Provide the (X, Y) coordinate of the cell's center where the given text is located.  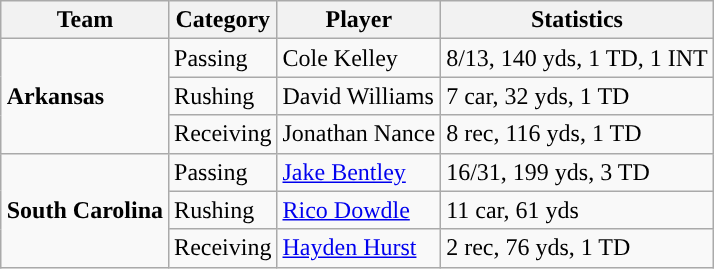
16/31, 199 yds, 3 TD (578, 172)
Cole Kelley (359, 58)
Jake Bentley (359, 172)
11 car, 61 yds (578, 210)
Statistics (578, 20)
South Carolina (84, 210)
Team (84, 20)
8/13, 140 yds, 1 TD, 1 INT (578, 58)
7 car, 32 yds, 1 TD (578, 96)
Hayden Hurst (359, 248)
Player (359, 20)
Rico Dowdle (359, 210)
David Williams (359, 96)
Jonathan Nance (359, 134)
Arkansas (84, 96)
2 rec, 76 yds, 1 TD (578, 248)
Category (223, 20)
8 rec, 116 yds, 1 TD (578, 134)
